Identify which cell holds the provided text, then report its (X, Y) central coordinate. 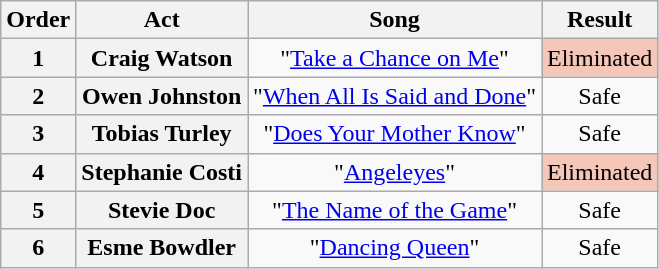
Stephanie Costi (162, 172)
Song (395, 20)
"Angeleyes" (395, 172)
"Take a Chance on Me" (395, 58)
"Dancing Queen" (395, 248)
"The Name of the Game" (395, 210)
Order (38, 20)
Craig Watson (162, 58)
2 (38, 96)
3 (38, 134)
1 (38, 58)
"Does Your Mother Know" (395, 134)
Tobias Turley (162, 134)
"When All Is Said and Done" (395, 96)
Esme Bowdler (162, 248)
Act (162, 20)
Owen Johnston (162, 96)
4 (38, 172)
5 (38, 210)
Result (600, 20)
Stevie Doc (162, 210)
6 (38, 248)
